Find where the given text appears and provide that cell's center as (x, y) coordinate. 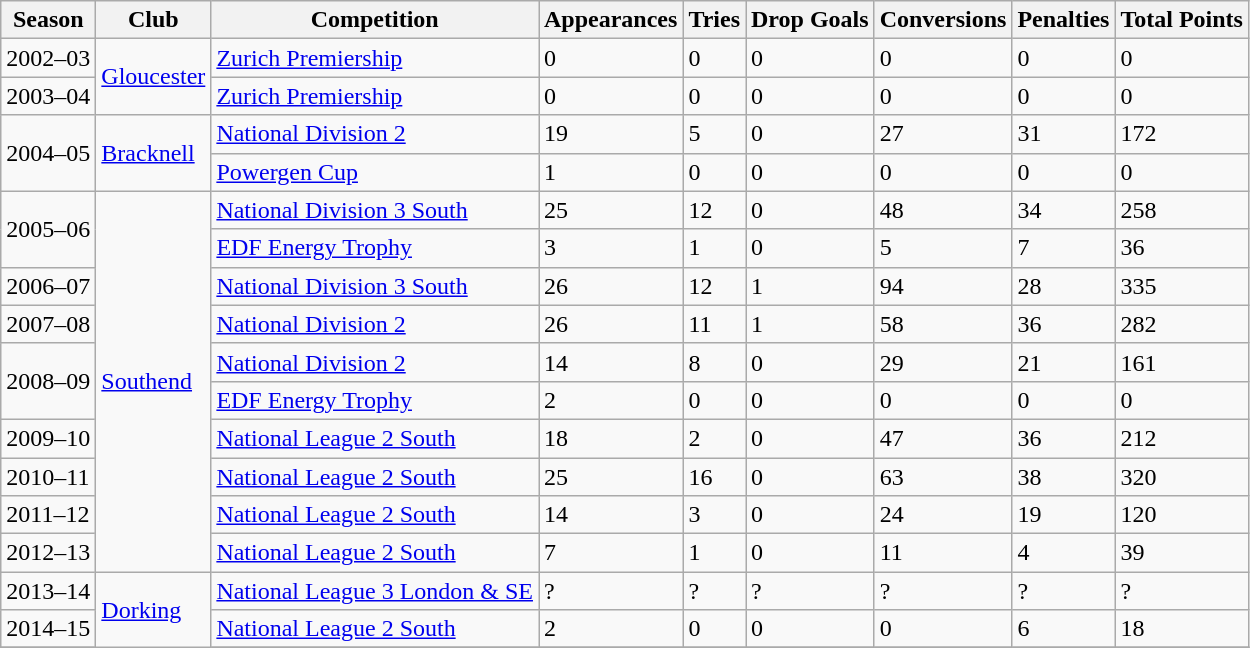
27 (943, 134)
39 (1182, 553)
28 (1064, 286)
Southend (154, 382)
Drop Goals (810, 20)
120 (1182, 515)
Penalties (1064, 20)
258 (1182, 210)
4 (1064, 553)
31 (1064, 134)
335 (1182, 286)
58 (943, 324)
Club (154, 20)
2009–10 (48, 438)
2006–07 (48, 286)
2005–06 (48, 229)
Conversions (943, 20)
6 (1064, 629)
47 (943, 438)
29 (943, 362)
172 (1182, 134)
Powergen Cup (375, 172)
2002–03 (48, 58)
2010–11 (48, 477)
Total Points (1182, 20)
Tries (714, 20)
63 (943, 477)
2004–05 (48, 153)
16 (714, 477)
2012–13 (48, 553)
320 (1182, 477)
34 (1064, 210)
212 (1182, 438)
21 (1064, 362)
National League 3 London & SE (375, 591)
94 (943, 286)
Bracknell (154, 153)
8 (714, 362)
2013–14 (48, 591)
Gloucester (154, 77)
2007–08 (48, 324)
2003–04 (48, 96)
Appearances (610, 20)
38 (1064, 477)
2008–09 (48, 381)
282 (1182, 324)
Competition (375, 20)
2014–15 (48, 629)
Season (48, 20)
Dorking (154, 610)
2011–12 (48, 515)
48 (943, 210)
24 (943, 515)
161 (1182, 362)
